For the text-containing cell, return its midpoint in [X, Y] coordinate format. 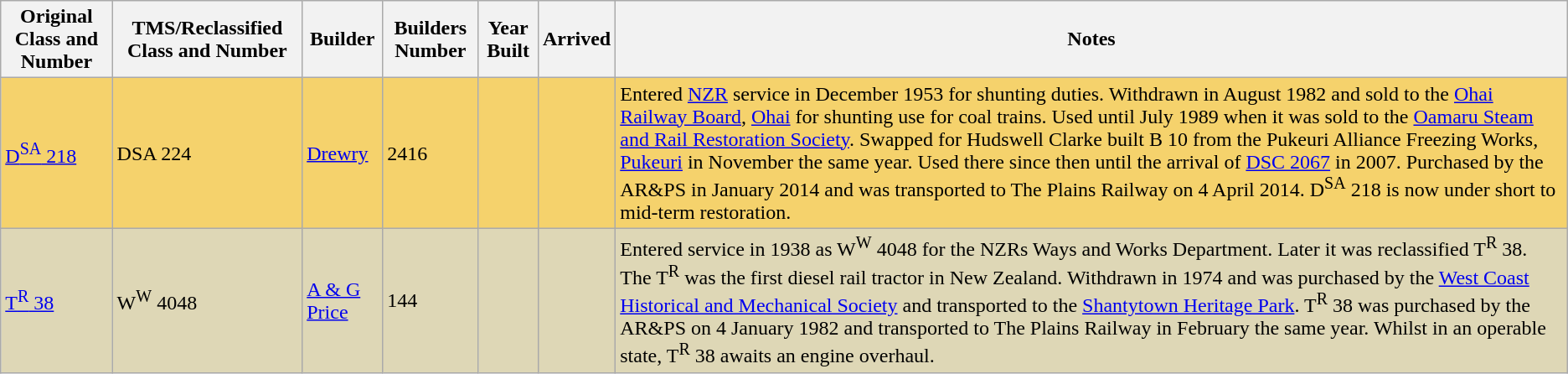
Original Class and Number [57, 39]
DSA 224 [208, 153]
WW 4048 [208, 300]
TR 38 [57, 300]
A & G Price [343, 300]
DSA 218 [57, 153]
TMS/Reclassified Class and Number [208, 39]
Builders Number [431, 39]
Drewry [343, 153]
Arrived [576, 39]
Notes [1092, 39]
144 [431, 300]
Builder [343, 39]
Year Built [508, 39]
2416 [431, 153]
